Pinpoint the cell where the given text exists, returning its [X, Y] midpoint coordinate. 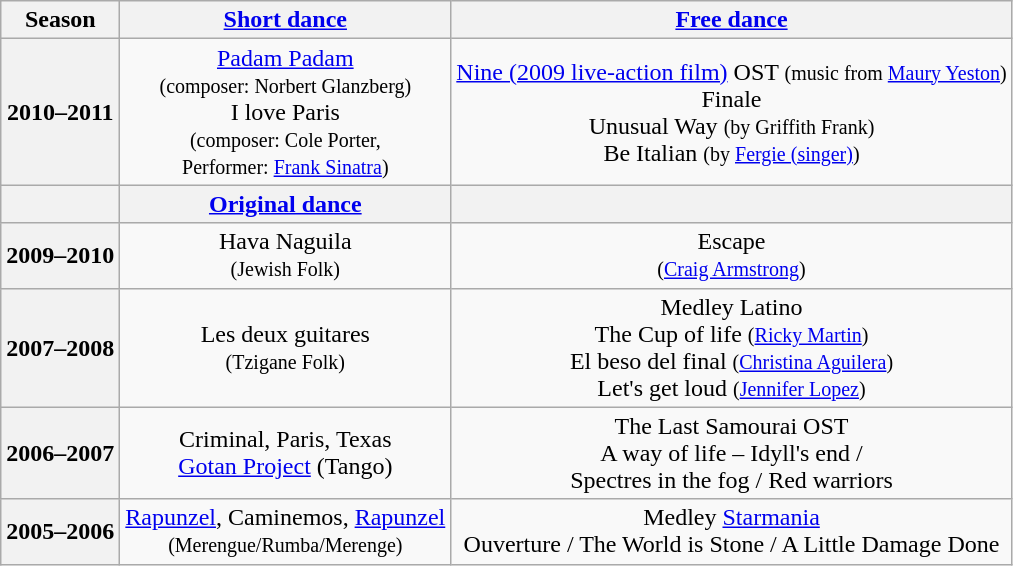
Padam Padam (composer: Norbert Glanzberg)I love Paris(composer: Cole Porter,Performer: Frank Sinatra) [286, 112]
Short dance [286, 20]
Medley LatinoThe Cup of life (Ricky Martin)El beso del final (Christina Aguilera)Let's get loud (Jennifer Lopez) [732, 348]
Hava Naguila(Jewish Folk) [286, 256]
Les deux guitares(Tzigane Folk) [286, 348]
Free dance [732, 20]
Medley Starmania Ouverture / The World is Stone / A Little Damage Done [732, 532]
2009–2010 [60, 256]
2005–2006 [60, 532]
2010–2011 [60, 112]
Season [60, 20]
2007–2008 [60, 348]
The Last Samourai OSTA way of life – Idyll's end / Spectres in the fog / Red warriors [732, 453]
2006–2007 [60, 453]
Nine (2009 live-action film) OST (music from Maury Yeston)FinaleUnusual Way (by Griffith Frank)Be Italian (by Fergie (singer)) [732, 112]
Rapunzel, Caminemos, Rapunzel (Merengue/Rumba/Merenge) [286, 532]
Original dance [286, 204]
Criminal, Paris, Texas Gotan Project (Tango) [286, 453]
Escape(Craig Armstrong) [732, 256]
